Output the [x, y] coordinate of the center of the cell containing the given text.  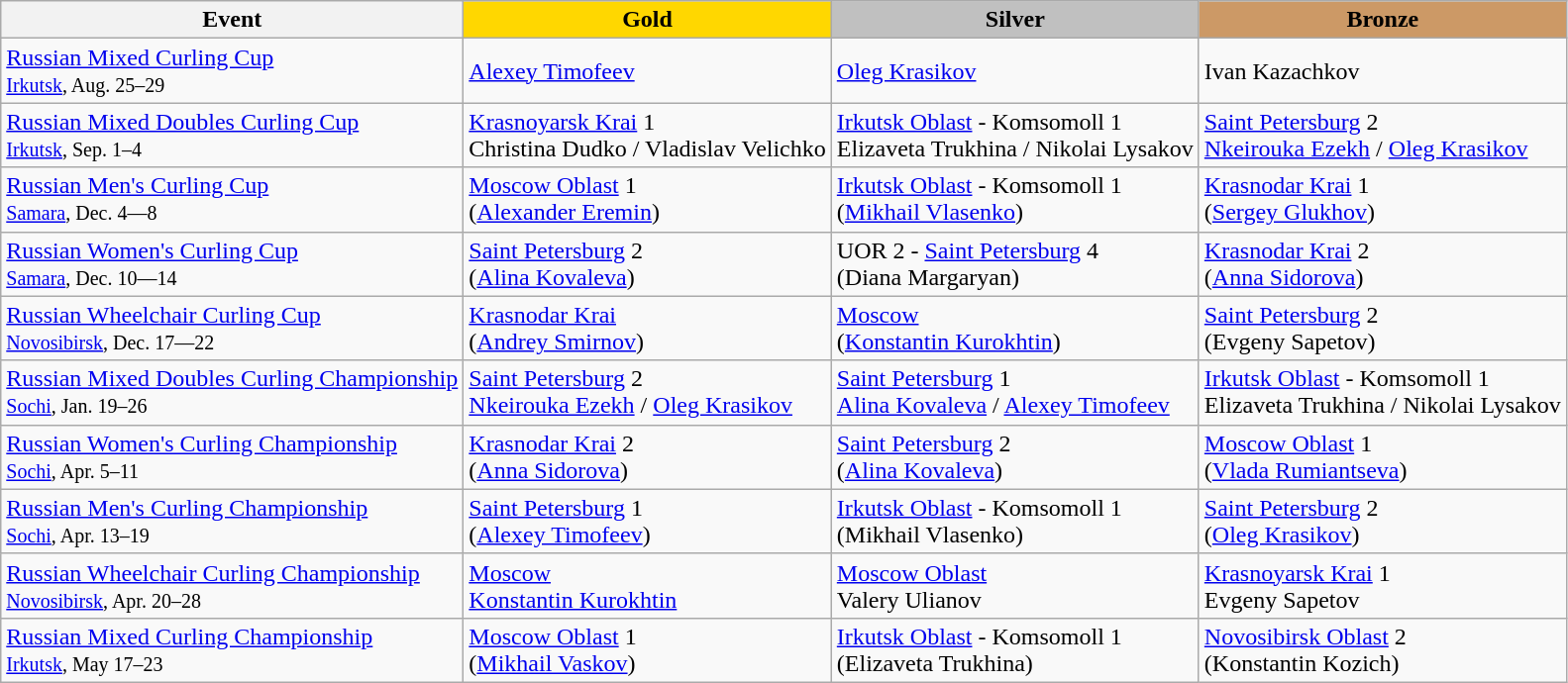
Moscow(Konstantin Kurokhtin) [1014, 329]
MoscowKonstantin Kurokhtin [648, 586]
Krasnoyarsk Krai 1Evgeny Sapetov [1383, 586]
Saint Petersburg 2(Oleg Krasikov) [1383, 521]
Saint Petersburg 2(Evgeny Sapetov) [1383, 329]
Russian Mixed Doubles Curling Championship Sochi, Jan. 19–26 [232, 392]
Alexey Timofeev [648, 71]
Russian Mixed Curling Championship Irkutsk, May 17–23 [232, 649]
Krasnodar Krai(Andrey Smirnov) [648, 329]
Moscow Oblast 1(Alexander Eremin) [648, 200]
Silver [1014, 20]
Moscow OblastValery Ulianov [1014, 586]
Russian Mixed Doubles Curling Cup Irkutsk, Sep. 1–4 [232, 135]
Saint Petersburg 1Alina Kovaleva / Alexey Timofeev [1014, 392]
Oleg Krasikov [1014, 71]
Gold [648, 20]
UOR 2 - Saint Petersburg 4(Diana Margaryan) [1014, 263]
Ivan Kazachkov [1383, 71]
Russian Men's Curling Cup Samara, Dec. 4—8 [232, 200]
Russian Men's Curling Championship Sochi, Apr. 13–19 [232, 521]
Moscow Oblast 1(Mikhail Vaskov) [648, 649]
Bronze [1383, 20]
Krasnodar Krai 1(Sergey Glukhov) [1383, 200]
Krasnoyarsk Krai 1Christina Dudko / Vladislav Velichko [648, 135]
Irkutsk Oblast - Komsomoll 1(Elizaveta Trukhina) [1014, 649]
Novosibirsk Oblast 2(Konstantin Kozich) [1383, 649]
Russian Women's Curling Championship Sochi, Apr. 5–11 [232, 457]
Russian Mixed Curling Cup Irkutsk, Aug. 25–29 [232, 71]
Saint Petersburg 1(Alexey Timofeev) [648, 521]
Moscow Oblast 1(Vlada Rumiantseva) [1383, 457]
Russian Women's Curling Cup Samara, Dec. 10—14 [232, 263]
Russian Wheelchair Curling Cup Novosibirsk, Dec. 17—22 [232, 329]
Event [232, 20]
Russian Wheelchair Curling Championship Novosibirsk, Apr. 20–28 [232, 586]
